Return (X, Y) of the center of cell containing provided text 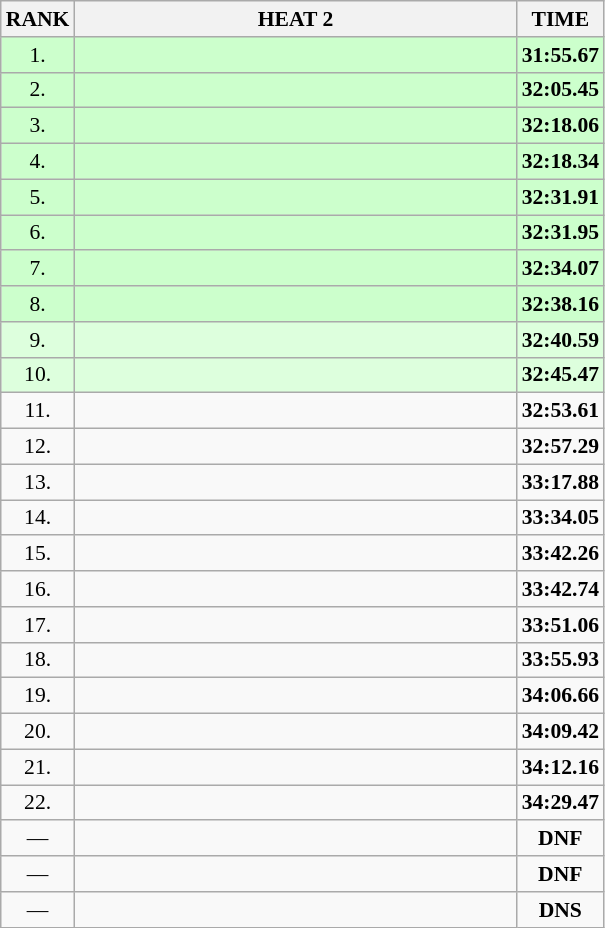
20. (38, 732)
32:18.06 (560, 126)
33:42.74 (560, 589)
32:05.45 (560, 90)
33:55.93 (560, 660)
16. (38, 589)
TIME (560, 19)
DNS (560, 910)
33:34.05 (560, 518)
32:18.34 (560, 162)
13. (38, 482)
17. (38, 625)
32:34.07 (560, 269)
32:40.59 (560, 340)
32:57.29 (560, 447)
34:06.66 (560, 696)
HEAT 2 (295, 19)
33:17.88 (560, 482)
15. (38, 554)
12. (38, 447)
1. (38, 55)
32:53.61 (560, 411)
4. (38, 162)
22. (38, 803)
34:09.42 (560, 732)
RANK (38, 19)
31:55.67 (560, 55)
34:12.16 (560, 767)
14. (38, 518)
19. (38, 696)
5. (38, 197)
32:45.47 (560, 375)
33:42.26 (560, 554)
8. (38, 304)
21. (38, 767)
11. (38, 411)
32:38.16 (560, 304)
33:51.06 (560, 625)
32:31.91 (560, 197)
9. (38, 340)
32:31.95 (560, 233)
18. (38, 660)
6. (38, 233)
2. (38, 90)
3. (38, 126)
7. (38, 269)
34:29.47 (560, 803)
10. (38, 375)
